Determine the [x, y] coordinate at the center of the cell enclosing the given text.  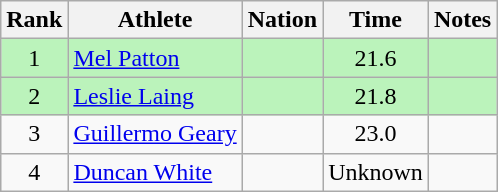
Leslie Laing [155, 96]
Athlete [155, 20]
Unknown [376, 172]
Mel Patton [155, 58]
23.0 [376, 134]
2 [34, 96]
21.6 [376, 58]
Rank [34, 20]
Nation [282, 20]
Notes [462, 20]
4 [34, 172]
3 [34, 134]
Time [376, 20]
Guillermo Geary [155, 134]
21.8 [376, 96]
1 [34, 58]
Duncan White [155, 172]
